Search for the cell housing the specified text and yield its (x, y) center coordinate. 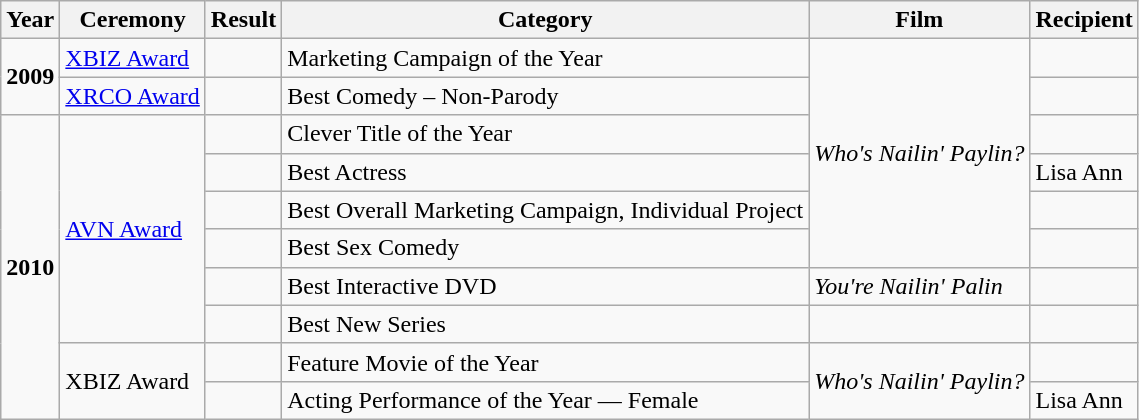
Recipient (1084, 20)
Best Interactive DVD (546, 286)
Year (30, 20)
Acting Performance of the Year — Female (546, 400)
Best Sex Comedy (546, 248)
Feature Movie of the Year (546, 362)
Marketing Campaign of the Year (546, 58)
XRCO Award (133, 96)
Category (546, 20)
Ceremony (133, 20)
You're Nailin' Palin (920, 286)
2010 (30, 267)
Best Comedy – Non-Parody (546, 96)
Film (920, 20)
Clever Title of the Year (546, 134)
Best Overall Marketing Campaign, Individual Project (546, 210)
Best Actress (546, 172)
Best New Series (546, 324)
Result (243, 20)
2009 (30, 77)
AVN Award (133, 229)
